Capture the cell that displays the provided text and extract its (X, Y) central coordinate. 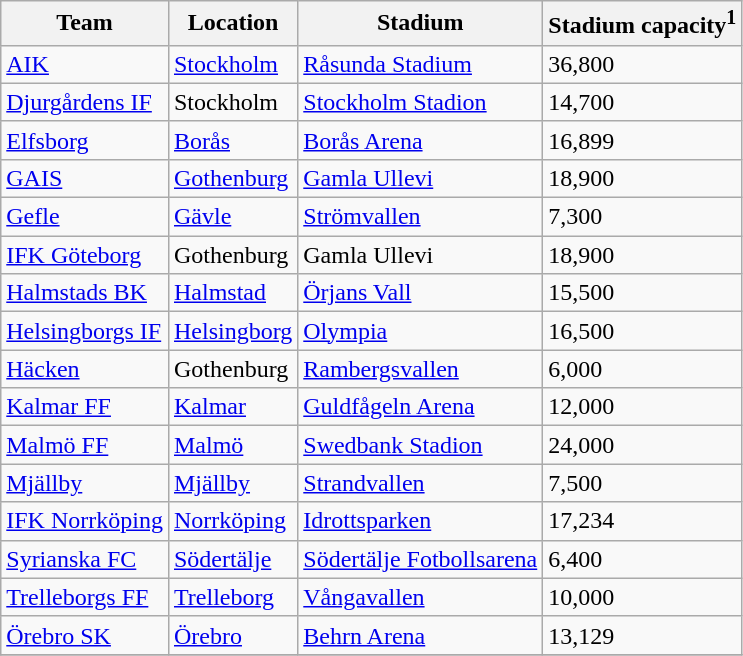
Elfsborg (85, 140)
13,129 (642, 635)
7,300 (642, 217)
6,000 (642, 369)
Gefle (85, 217)
15,500 (642, 293)
Gävle (232, 217)
36,800 (642, 64)
Kalmar FF (85, 407)
Borås Arena (420, 140)
Malmö FF (85, 445)
Behrn Arena (420, 635)
Trelleborg (232, 597)
Norrköping (232, 521)
IFK Norrköping (85, 521)
Halmstads BK (85, 293)
16,500 (642, 331)
Södertälje Fotbollsarena (420, 559)
Team (85, 24)
Örjans Vall (420, 293)
16,899 (642, 140)
Stadium (420, 24)
Djurgårdens IF (85, 102)
Södertälje (232, 559)
GAIS (85, 178)
Strandvallen (420, 483)
24,000 (642, 445)
Strömvallen (420, 217)
Helsingborg (232, 331)
AIK (85, 64)
10,000 (642, 597)
Helsingborgs IF (85, 331)
Syrianska FC (85, 559)
Örebro SK (85, 635)
Olympia (420, 331)
Malmö (232, 445)
Örebro (232, 635)
Stockholm Stadion (420, 102)
14,700 (642, 102)
Vångavallen (420, 597)
Borås (232, 140)
7,500 (642, 483)
Idrottsparken (420, 521)
12,000 (642, 407)
Stadium capacity1 (642, 24)
Halmstad (232, 293)
17,234 (642, 521)
Swedbank Stadion (420, 445)
Guldfågeln Arena (420, 407)
Häcken (85, 369)
Rambergsvallen (420, 369)
Kalmar (232, 407)
IFK Göteborg (85, 255)
Råsunda Stadium (420, 64)
6,400 (642, 559)
Location (232, 24)
Trelleborgs FF (85, 597)
